Provide the (x, y) coordinate of the cell's center where the given text is located.  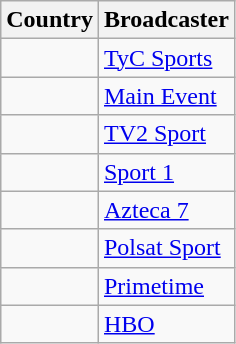
HBO (166, 324)
TV2 Sport (166, 134)
Polsat Sport (166, 248)
TyC Sports (166, 58)
Main Event (166, 96)
Sport 1 (166, 172)
Country (50, 20)
Broadcaster (166, 20)
Azteca 7 (166, 210)
Primetime (166, 286)
